Search for the cell housing the specified text and yield its (x, y) center coordinate. 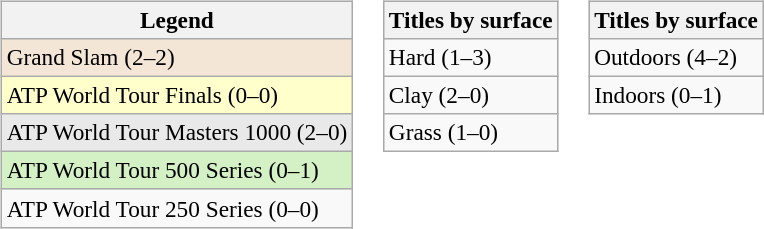
Grass (1–0) (470, 133)
Outdoors (4–2) (676, 57)
Grand Slam (2–2) (176, 57)
ATP World Tour 500 Series (0–1) (176, 171)
ATP World Tour Masters 1000 (2–0) (176, 133)
Hard (1–3) (470, 57)
Clay (2–0) (470, 95)
Legend (176, 20)
ATP World Tour 250 Series (0–0) (176, 208)
ATP World Tour Finals (0–0) (176, 95)
Indoors (0–1) (676, 95)
